Determine the (X, Y) coordinate at the center of the cell enclosing the given text.  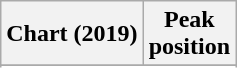
Peakposition (189, 34)
Chart (2019) (72, 34)
